Locate the cell with the specified text and output its [X, Y] center coordinate. 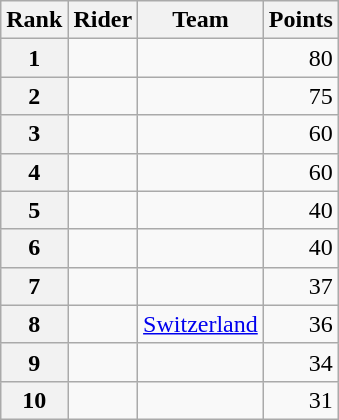
31 [300, 400]
7 [34, 286]
8 [34, 324]
2 [34, 96]
37 [300, 286]
Rider [103, 20]
3 [34, 134]
5 [34, 210]
4 [34, 172]
6 [34, 248]
9 [34, 362]
Rank [34, 20]
80 [300, 58]
75 [300, 96]
34 [300, 362]
1 [34, 58]
Switzerland [201, 324]
Team [201, 20]
Points [300, 20]
36 [300, 324]
10 [34, 400]
